Extract the [x, y] coordinate from the center of the cell holding the provided text.  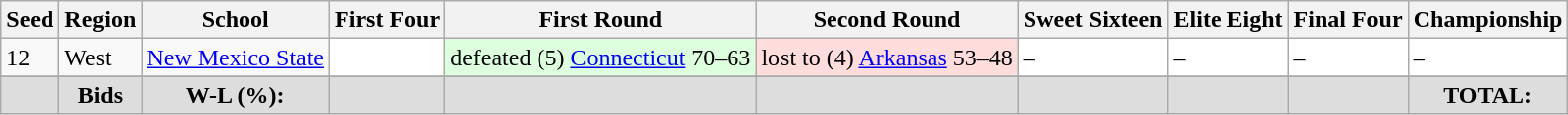
Final Four [1348, 20]
First Four [388, 20]
School [236, 20]
Bids [101, 95]
Sweet Sixteen [1093, 20]
Region [101, 20]
Championship [1488, 20]
West [101, 57]
First Round [601, 20]
Seed [30, 20]
12 [30, 57]
W-L (%): [236, 95]
lost to (4) Arkansas 53–48 [887, 57]
Elite Eight [1227, 20]
New Mexico State [236, 57]
Second Round [887, 20]
TOTAL: [1488, 95]
defeated (5) Connecticut 70–63 [601, 57]
